Pinpoint the cell where the given text exists, returning its [x, y] midpoint coordinate. 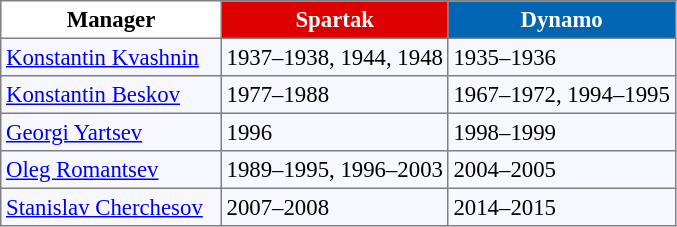
Oleg Romantsev [111, 170]
1989–1995, 1996–2003 [334, 170]
Konstantin Kvashnin [111, 57]
Georgi Yartsev [111, 132]
Konstantin Beskov [111, 95]
1998–1999 [562, 132]
1996 [334, 132]
1977–1988 [334, 95]
1967–1972, 1994–1995 [562, 95]
Stanislav Cherchesov [111, 207]
1937–1938, 1944, 1948 [334, 57]
Manager [111, 20]
Dynamo [562, 20]
1935–1936 [562, 57]
2004–2005 [562, 170]
2007–2008 [334, 207]
2014–2015 [562, 207]
Spartak [334, 20]
